Pinpoint the cell where the given text exists, returning its (x, y) midpoint coordinate. 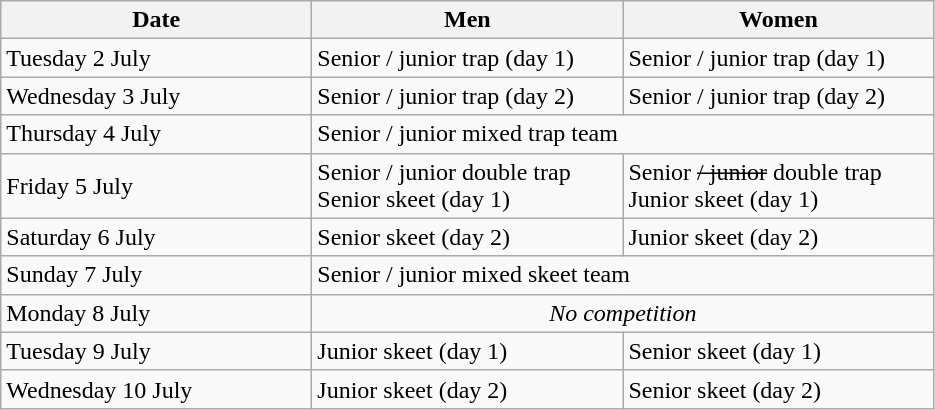
Men (468, 20)
Senior / junior double trapSenior skeet (day 1) (468, 186)
Thursday 4 July (156, 134)
Tuesday 2 July (156, 58)
Wednesday 10 July (156, 389)
Senior / junior mixed trap team (623, 134)
Senior skeet (day 1) (778, 351)
Friday 5 July (156, 186)
No competition (623, 313)
Monday 8 July (156, 313)
Sunday 7 July (156, 275)
Senior / junior mixed skeet team (623, 275)
Junior skeet (day 1) (468, 351)
Date (156, 20)
Senior / junior double trapJunior skeet (day 1) (778, 186)
Wednesday 3 July (156, 96)
Women (778, 20)
Saturday 6 July (156, 237)
Tuesday 9 July (156, 351)
